Scan for the cell matching the given text and deliver its (X, Y) coordinate at center. 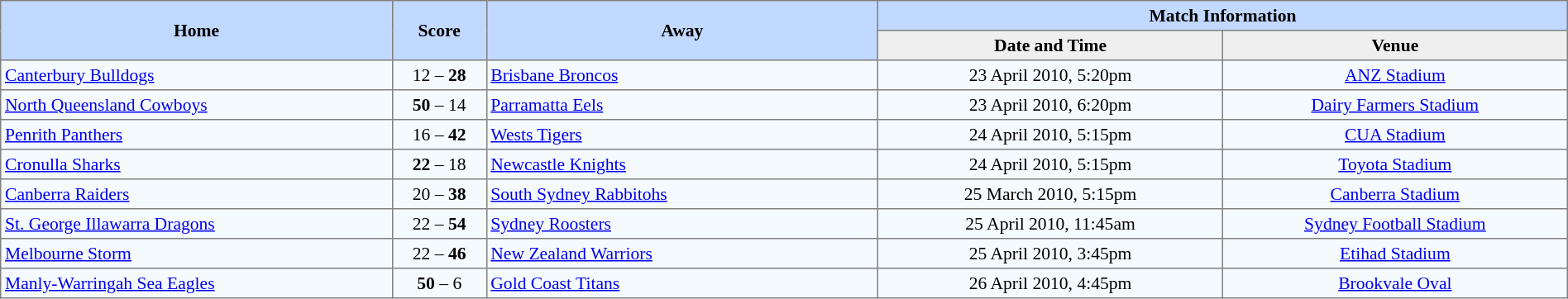
22 – 18 (439, 164)
Canberra Raiders (197, 194)
New Zealand Warriors (682, 254)
Match Information (1223, 16)
Brisbane Broncos (682, 75)
CUA Stadium (1394, 135)
Gold Coast Titans (682, 283)
25 April 2010, 11:45am (1050, 224)
Toyota Stadium (1394, 164)
Penrith Panthers (197, 135)
50 – 14 (439, 105)
26 April 2010, 4:45pm (1050, 283)
Canterbury Bulldogs (197, 75)
Parramatta Eels (682, 105)
ANZ Stadium (1394, 75)
Canberra Stadium (1394, 194)
20 – 38 (439, 194)
Cronulla Sharks (197, 164)
Away (682, 31)
Wests Tigers (682, 135)
25 March 2010, 5:15pm (1050, 194)
Date and Time (1050, 45)
23 April 2010, 5:20pm (1050, 75)
16 – 42 (439, 135)
50 – 6 (439, 283)
22 – 46 (439, 254)
25 April 2010, 3:45pm (1050, 254)
23 April 2010, 6:20pm (1050, 105)
Melbourne Storm (197, 254)
Brookvale Oval (1394, 283)
Score (439, 31)
Sydney Roosters (682, 224)
North Queensland Cowboys (197, 105)
22 – 54 (439, 224)
12 – 28 (439, 75)
South Sydney Rabbitohs (682, 194)
Venue (1394, 45)
Home (197, 31)
Sydney Football Stadium (1394, 224)
Manly-Warringah Sea Eagles (197, 283)
Newcastle Knights (682, 164)
Etihad Stadium (1394, 254)
St. George Illawarra Dragons (197, 224)
Dairy Farmers Stadium (1394, 105)
